Detect which cell encompasses the target text, then output its (x, y) center coordinate. 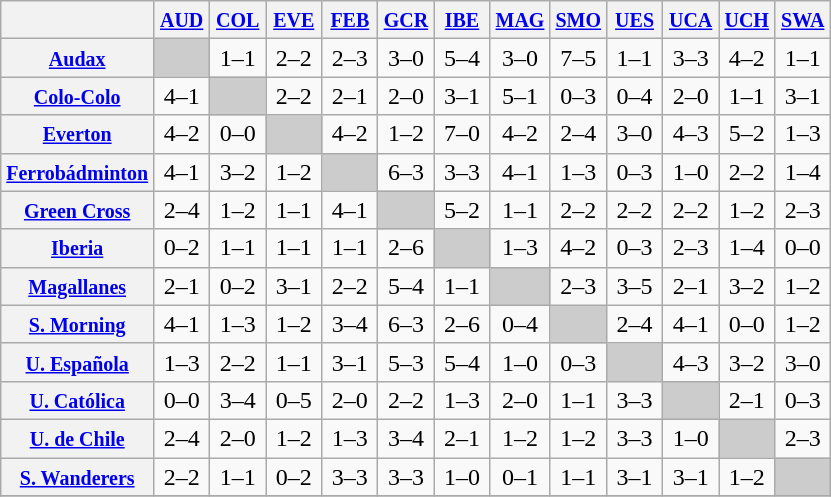
Colo-Colo (78, 96)
GCR (406, 20)
SMO (578, 20)
Iberia (78, 248)
COL (238, 20)
UES (635, 20)
0–5 (294, 400)
UCA (691, 20)
Magallanes (78, 286)
7–5 (578, 58)
U. de Chile (78, 438)
Green Cross (78, 210)
SWA (803, 20)
AUD (182, 20)
Everton (78, 134)
EVE (294, 20)
IBE (462, 20)
S. Wanderers (78, 477)
0–1 (520, 477)
U. Española (78, 362)
Audax (78, 58)
5–1 (520, 96)
7–0 (462, 134)
FEB (350, 20)
MAG (520, 20)
3–5 (635, 286)
Ferrobádminton (78, 172)
S. Morning (78, 324)
5–3 (406, 362)
U. Católica (78, 400)
UCH (747, 20)
